Scan for the cell matching the given text and deliver its (X, Y) coordinate at center. 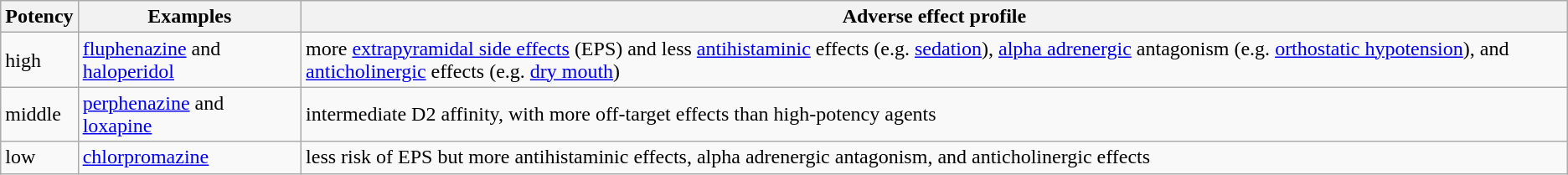
fluphenazine and haloperidol (189, 60)
Examples (189, 17)
less risk of EPS but more antihistaminic effects, alpha adrenergic antagonism, and anticholinergic effects (935, 157)
middle (39, 114)
intermediate D2 affinity, with more off-target effects than high-potency agents (935, 114)
high (39, 60)
Potency (39, 17)
chlorpromazine (189, 157)
perphenazine and loxapine (189, 114)
Adverse effect profile (935, 17)
low (39, 157)
